Determine the (X, Y) coordinate at the center of the cell enclosing the given text.  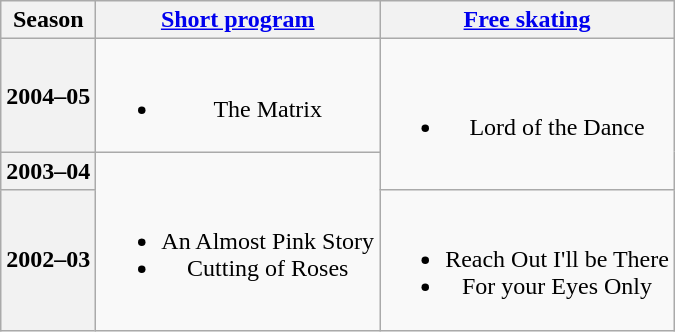
An Almost Pink StoryCutting of Roses (238, 241)
2004–05 (48, 96)
The Matrix (238, 96)
Free skating (528, 20)
Season (48, 20)
Short program (238, 20)
Lord of the Dance (528, 114)
2002–03 (48, 260)
2003–04 (48, 171)
Reach Out I'll be ThereFor your Eyes Only (528, 260)
